Provide the (x, y) coordinate of the cell's center where the given text is located.  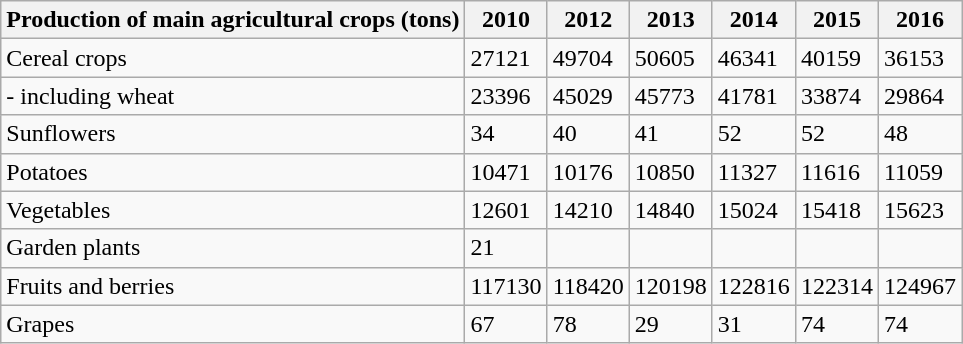
Sunflowers (233, 134)
15024 (754, 210)
10850 (670, 172)
11059 (920, 172)
122816 (754, 286)
46341 (754, 58)
40 (588, 134)
11327 (754, 172)
2015 (836, 20)
118420 (588, 286)
31 (754, 324)
Garden plants (233, 248)
21 (506, 248)
10471 (506, 172)
48 (920, 134)
2014 (754, 20)
15418 (836, 210)
10176 (588, 172)
23396 (506, 96)
Grapes (233, 324)
124967 (920, 286)
41781 (754, 96)
11616 (836, 172)
Vegetables (233, 210)
14210 (588, 210)
41 (670, 134)
49704 (588, 58)
15623 (920, 210)
33874 (836, 96)
Fruits and berries (233, 286)
Potatoes (233, 172)
29 (670, 324)
2016 (920, 20)
122314 (836, 286)
- including wheat (233, 96)
45773 (670, 96)
2012 (588, 20)
50605 (670, 58)
67 (506, 324)
34 (506, 134)
117130 (506, 286)
27121 (506, 58)
29864 (920, 96)
Cereal crops (233, 58)
78 (588, 324)
45029 (588, 96)
2010 (506, 20)
Production of main agricultural crops (tons) (233, 20)
2013 (670, 20)
40159 (836, 58)
120198 (670, 286)
12601 (506, 210)
14840 (670, 210)
36153 (920, 58)
